Extract the [x, y] coordinate from the center of the cell holding the provided text.  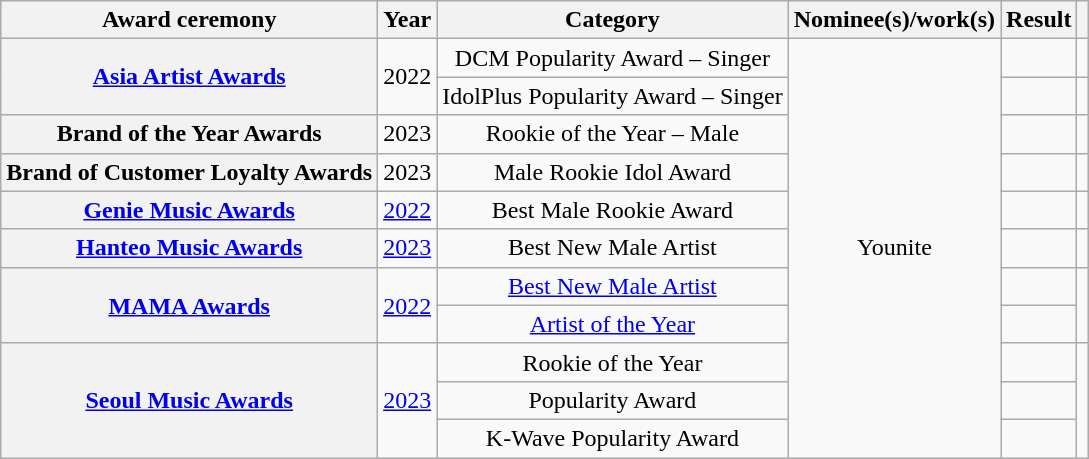
K-Wave Popularity Award [613, 438]
Category [613, 20]
Rookie of the Year [613, 362]
MAMA Awards [190, 305]
Brand of the Year Awards [190, 134]
Younite [894, 248]
Popularity Award [613, 400]
DCM Popularity Award – Singer [613, 58]
IdolPlus Popularity Award – Singer [613, 96]
Seoul Music Awards [190, 400]
Rookie of the Year – Male [613, 134]
Genie Music Awards [190, 210]
Result [1039, 20]
Hanteo Music Awards [190, 248]
Male Rookie Idol Award [613, 172]
Award ceremony [190, 20]
Brand of Customer Loyalty Awards [190, 172]
Artist of the Year [613, 324]
Best Male Rookie Award [613, 210]
Nominee(s)/work(s) [894, 20]
Asia Artist Awards [190, 77]
Year [408, 20]
